Identify which cell holds the provided text, then report its (x, y) central coordinate. 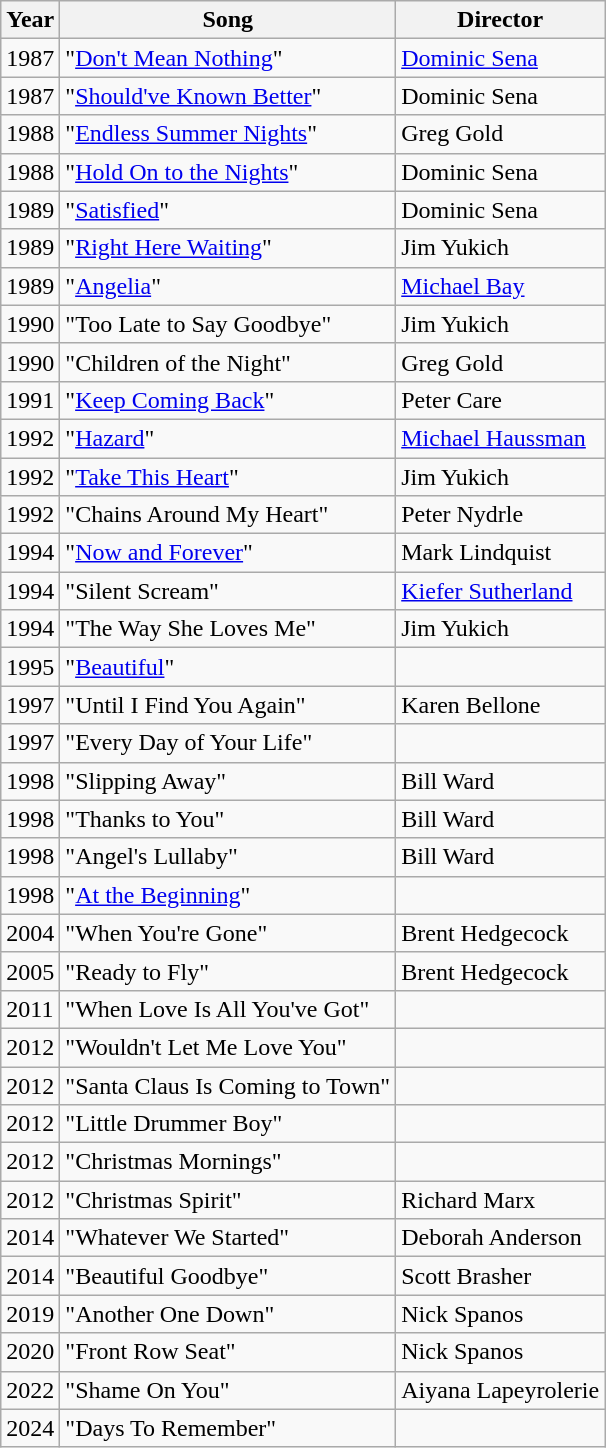
Director (500, 20)
2005 (30, 971)
"Beautiful Goodbye" (228, 1276)
"Hazard" (228, 438)
2004 (30, 933)
"Endless Summer Nights" (228, 134)
"Little Drummer Boy" (228, 1124)
"Another One Down" (228, 1314)
"Right Here Waiting" (228, 248)
"Children of the Night" (228, 362)
"Angelia" (228, 286)
2020 (30, 1352)
Peter Care (500, 400)
"Beautiful" (228, 667)
"When You're Gone" (228, 933)
"Slipping Away" (228, 781)
"When Love Is All You've Got" (228, 1009)
1995 (30, 667)
"Satisfied" (228, 210)
2024 (30, 1428)
2019 (30, 1314)
"Thanks to You" (228, 819)
Scott Brasher (500, 1276)
Song (228, 20)
"Too Late to Say Goodbye" (228, 324)
Michael Haussman (500, 438)
2022 (30, 1390)
1991 (30, 400)
"Chains Around My Heart" (228, 515)
"Christmas Spirit" (228, 1200)
"Whatever We Started" (228, 1238)
"Days To Remember" (228, 1428)
"Until I Find You Again" (228, 705)
"Should've Known Better" (228, 96)
"Ready to Fly" (228, 971)
Kiefer Sutherland (500, 591)
Mark Lindquist (500, 553)
"Take This Heart" (228, 477)
"Shame On You" (228, 1390)
"Christmas Mornings" (228, 1162)
"Keep Coming Back" (228, 400)
"Angel's Lullaby" (228, 857)
Karen Bellone (500, 705)
Aiyana Lapeyrolerie (500, 1390)
Michael Bay (500, 286)
Deborah Anderson (500, 1238)
"Hold On to the Nights" (228, 172)
"At the Beginning" (228, 895)
2011 (30, 1009)
Richard Marx (500, 1200)
"Now and Forever" (228, 553)
"The Way She Loves Me" (228, 629)
Peter Nydrle (500, 515)
"Wouldn't Let Me Love You" (228, 1047)
"Every Day of Your Life" (228, 743)
"Silent Scream" (228, 591)
Year (30, 20)
"Santa Claus Is Coming to Town" (228, 1085)
"Don't Mean Nothing" (228, 58)
"Front Row Seat" (228, 1352)
